Locate the cell with the specified text and output its [x, y] center coordinate. 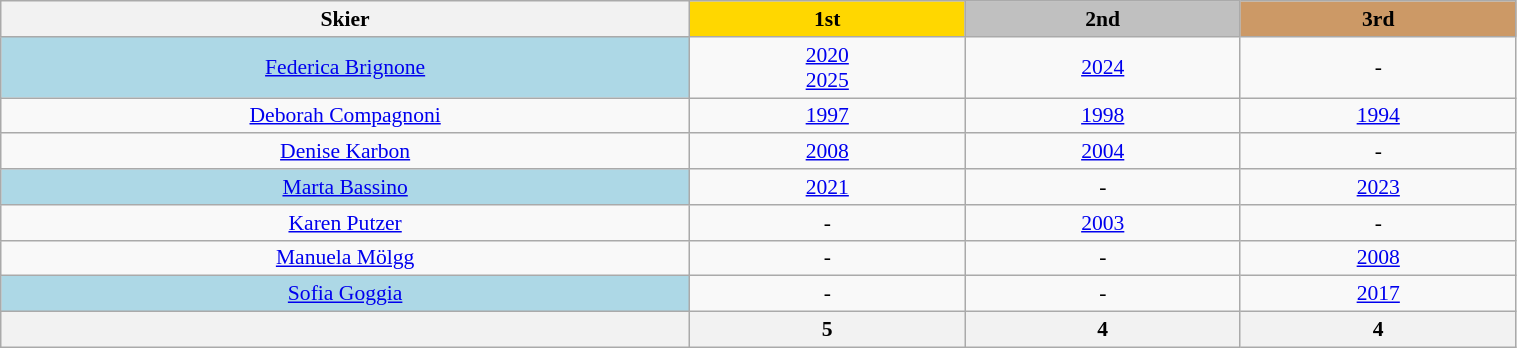
Deborah Compagnoni [346, 116]
Marta Bassino [346, 187]
Skier [346, 19]
2003 [1102, 223]
Federica Brignone [346, 68]
Karen Putzer [346, 223]
1997 [828, 116]
2nd [1102, 19]
2017 [1378, 294]
1994 [1378, 116]
Sofia Goggia [346, 294]
2004 [1102, 152]
Denise Karbon [346, 152]
1st [828, 19]
2023 [1378, 187]
5 [828, 330]
2024 [1102, 68]
Manuela Mölgg [346, 258]
1998 [1102, 116]
3rd [1378, 19]
20202025 [828, 68]
2021 [828, 187]
